Extract the (x, y) coordinate from the center of the cell holding the provided text.  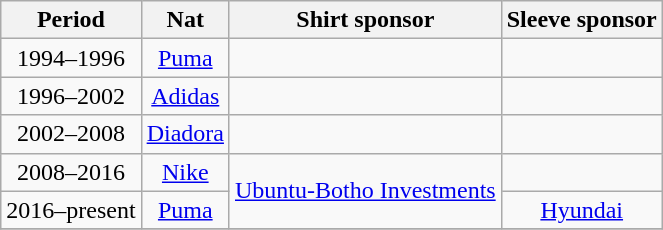
2002–2008 (71, 134)
Adidas (185, 96)
Shirt sponsor (365, 20)
2016–present (71, 210)
Nike (185, 172)
Ubuntu-Botho Investments (365, 191)
Nat (185, 20)
Period (71, 20)
1996–2002 (71, 96)
Sleeve sponsor (582, 20)
Diadora (185, 134)
2008–2016 (71, 172)
Hyundai (582, 210)
1994–1996 (71, 58)
